Capture the cell that displays the provided text and extract its [x, y] central coordinate. 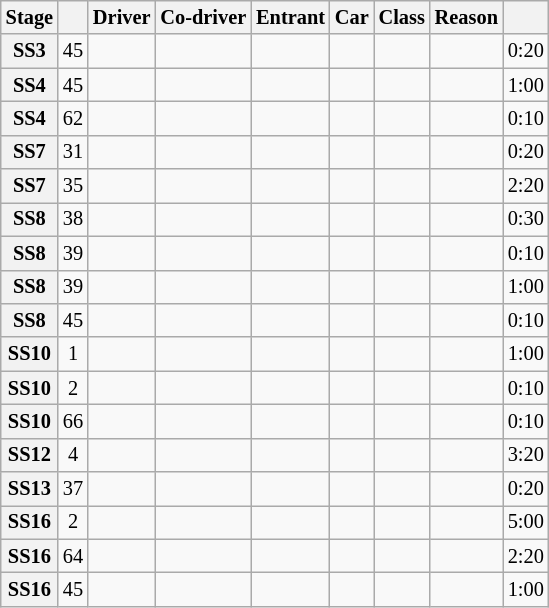
Stage [30, 17]
62 [73, 118]
Reason [466, 17]
Car [352, 17]
3:20 [526, 455]
64 [73, 556]
31 [73, 152]
37 [73, 489]
0:30 [526, 219]
35 [73, 186]
66 [73, 421]
Class [402, 17]
1 [73, 354]
38 [73, 219]
4 [73, 455]
Entrant [290, 17]
SS3 [30, 51]
Driver [122, 17]
Co-driver [203, 17]
5:00 [526, 522]
SS13 [30, 489]
SS12 [30, 455]
